Detect which cell encompasses the target text, then output its (X, Y) center coordinate. 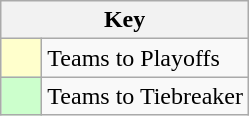
Teams to Tiebreaker (146, 96)
Teams to Playoffs (146, 58)
Key (125, 20)
